Determine the [X, Y] coordinate at the center of the cell enclosing the given text.  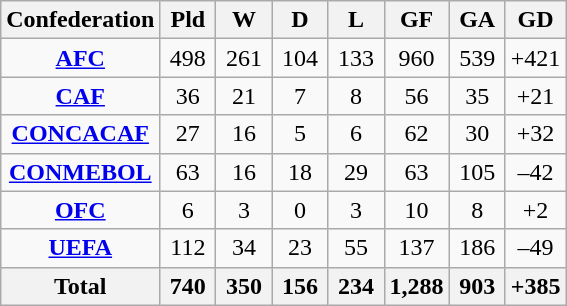
104 [300, 58]
UEFA [80, 248]
+421 [536, 58]
23 [300, 248]
+2 [536, 210]
133 [356, 58]
903 [477, 286]
GD [536, 20]
137 [416, 248]
5 [300, 134]
+21 [536, 96]
21 [244, 96]
186 [477, 248]
30 [477, 134]
OFC [80, 210]
18 [300, 172]
350 [244, 286]
156 [300, 286]
AFC [80, 58]
62 [416, 134]
+32 [536, 134]
29 [356, 172]
Pld [188, 20]
CONCACAF [80, 134]
55 [356, 248]
498 [188, 58]
34 [244, 248]
0 [300, 210]
1,288 [416, 286]
234 [356, 286]
10 [416, 210]
CONMEBOL [80, 172]
740 [188, 286]
112 [188, 248]
+385 [536, 286]
Total [80, 286]
35 [477, 96]
105 [477, 172]
–49 [536, 248]
W [244, 20]
L [356, 20]
960 [416, 58]
GF [416, 20]
7 [300, 96]
539 [477, 58]
261 [244, 58]
GA [477, 20]
Confederation [80, 20]
D [300, 20]
56 [416, 96]
27 [188, 134]
–42 [536, 172]
CAF [80, 96]
36 [188, 96]
